Provide the (X, Y) coordinate of the cell's center where the given text is located.  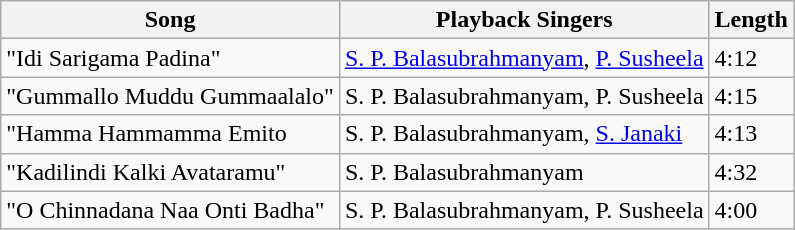
4:00 (751, 210)
"Kadilindi Kalki Avataramu" (170, 172)
S. P. Balasubrahmanyam (524, 172)
Song (170, 20)
"Idi Sarigama Padina" (170, 58)
S. P. Balasubrahmanyam, S. Janaki (524, 134)
"Hamma Hammamma Emito (170, 134)
"O Chinnadana Naa Onti Badha" (170, 210)
Length (751, 20)
4:12 (751, 58)
4:15 (751, 96)
"Gummallo Muddu Gummaalalo" (170, 96)
4:13 (751, 134)
4:32 (751, 172)
Playback Singers (524, 20)
